Scan for the cell matching the given text and deliver its [X, Y] coordinate at center. 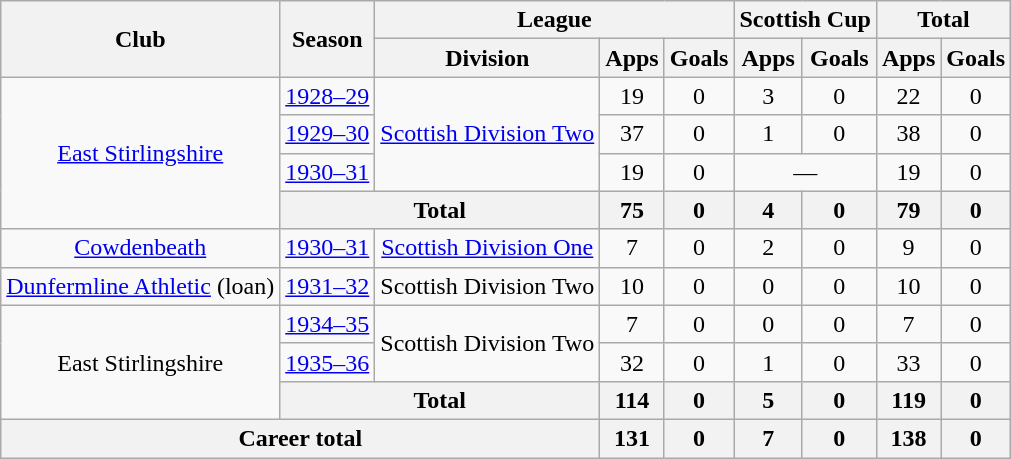
1931–32 [328, 286]
131 [632, 438]
138 [908, 438]
Dunfermline Athletic (loan) [140, 286]
114 [632, 400]
Season [328, 39]
1935–36 [328, 362]
Scottish Division One [488, 248]
37 [632, 134]
1934–35 [328, 324]
Club [140, 39]
1929–30 [328, 134]
1928–29 [328, 96]
32 [632, 362]
Cowdenbeath [140, 248]
2 [768, 248]
9 [908, 248]
75 [632, 210]
33 [908, 362]
— [805, 172]
4 [768, 210]
League [554, 20]
Scottish Cup [805, 20]
119 [908, 400]
22 [908, 96]
79 [908, 210]
5 [768, 400]
Division [488, 58]
38 [908, 134]
3 [768, 96]
Career total [300, 438]
